Identify which cell holds the provided text, then report its [X, Y] central coordinate. 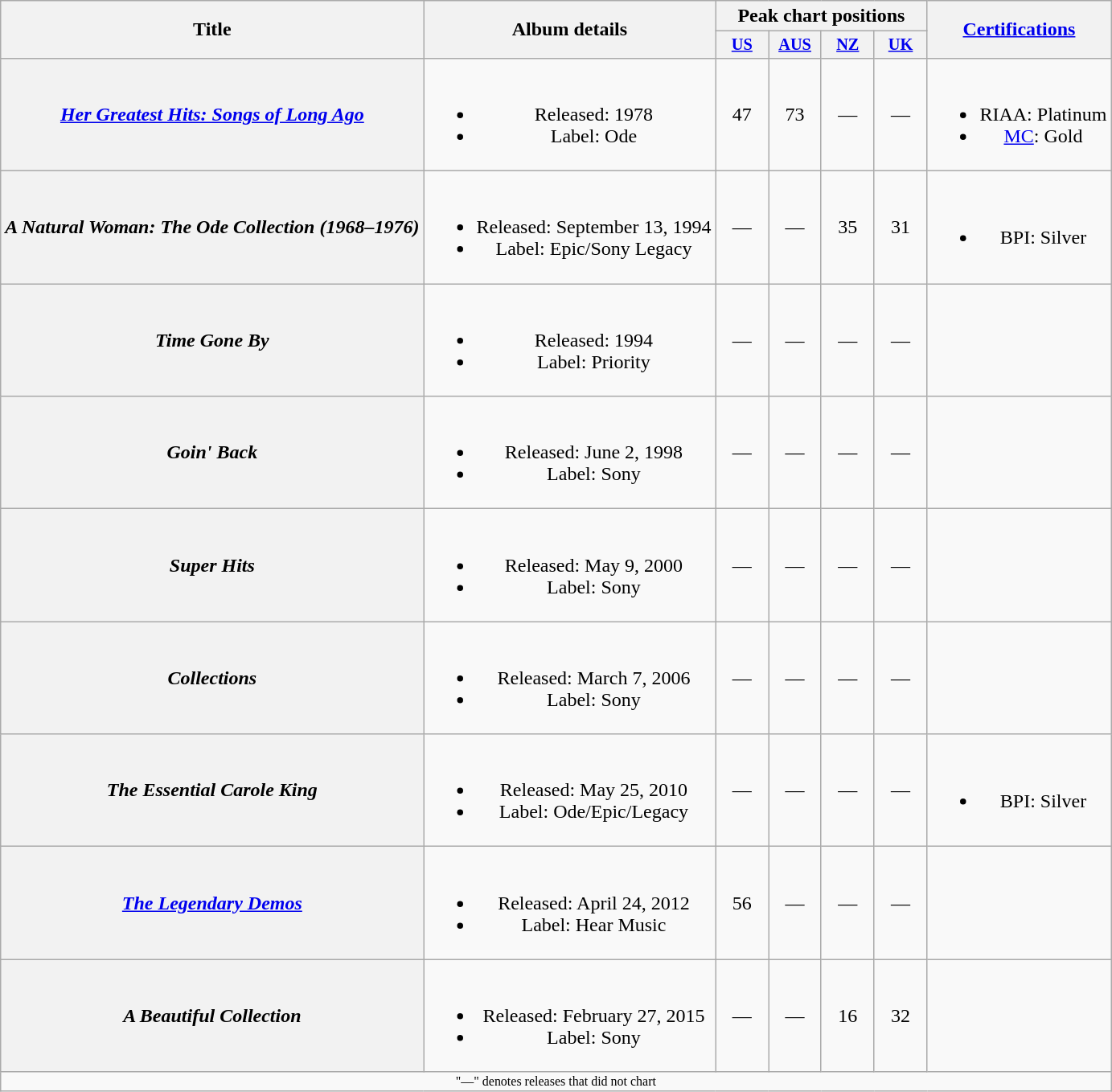
Released: April 24, 2012Label: Hear Music [569, 903]
Released: March 7, 2006Label: Sony [569, 678]
Released: May 25, 2010Label: Ode/Epic/Legacy [569, 790]
US [742, 45]
AUS [795, 45]
The Legendary Demos [212, 903]
16 [847, 1016]
Super Hits [212, 565]
Released: 1994Label: Priority [569, 340]
73 [795, 114]
RIAA: PlatinumMC: Gold [1020, 114]
The Essential Carole King [212, 790]
A Natural Woman: The Ode Collection (1968–1976) [212, 228]
47 [742, 114]
NZ [847, 45]
32 [901, 1016]
UK [901, 45]
Collections [212, 678]
Album details [569, 30]
Her Greatest Hits: Songs of Long Ago [212, 114]
Released: February 27, 2015Label: Sony [569, 1016]
Certifications [1020, 30]
Released: May 9, 2000Label: Sony [569, 565]
35 [847, 228]
Released: 1978Label: Ode [569, 114]
Title [212, 30]
Goin' Back [212, 453]
31 [901, 228]
Released: June 2, 1998Label: Sony [569, 453]
Released: September 13, 1994Label: Epic/Sony Legacy [569, 228]
Peak chart positions [822, 16]
Time Gone By [212, 340]
"—" denotes releases that did not chart [556, 1082]
56 [742, 903]
A Beautiful Collection [212, 1016]
